Capture the cell that displays the provided text and extract its [x, y] central coordinate. 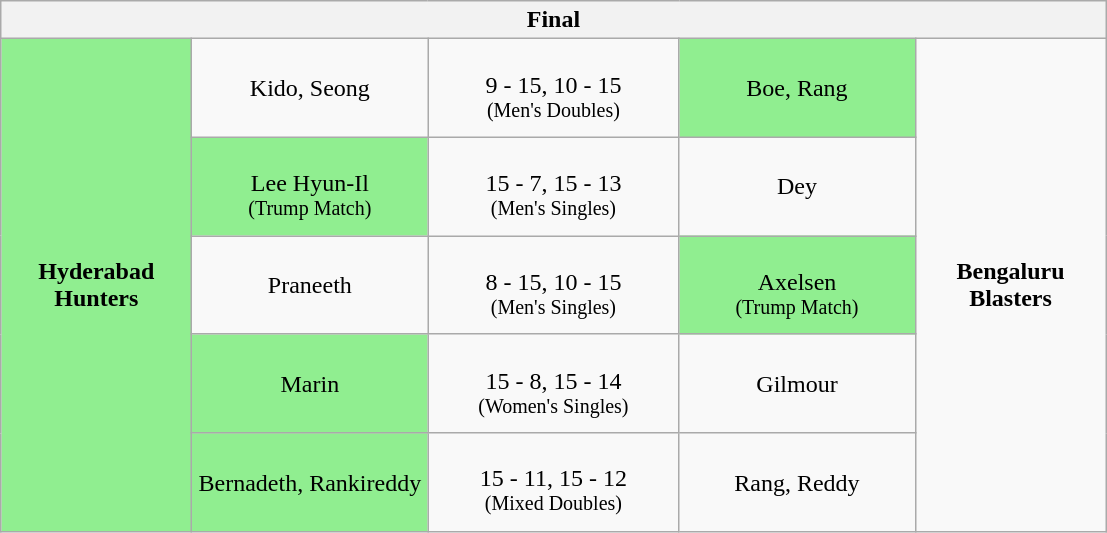
Gilmour [797, 384]
15 - 8, 15 - 14 (Women's Singles) [554, 384]
Praneeth [310, 286]
Axelsen(Trump Match) [797, 286]
Bernadeth, Rankireddy [310, 482]
Final [554, 20]
Hyderabad Hunters [96, 286]
Boe, Rang [797, 88]
15 - 11, 15 - 12(Mixed Doubles) [554, 482]
8 - 15, 10 - 15(Men's Singles) [554, 286]
Dey [797, 186]
Marin [310, 384]
Kido, Seong [310, 88]
15 - 7, 15 - 13(Men's Singles) [554, 186]
9 - 15, 10 - 15 (Men's Doubles) [554, 88]
Lee Hyun-Il(Trump Match) [310, 186]
Bengaluru Blasters [1010, 286]
Rang, Reddy [797, 482]
